Determine the (X, Y) coordinate at the center of the cell enclosing the given text.  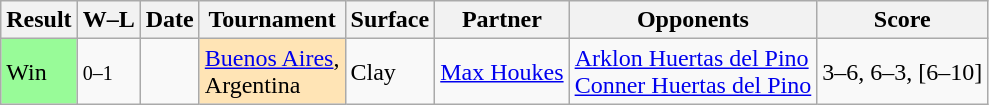
0–1 (108, 72)
Arklon Huertas del Pino Conner Huertas del Pino (693, 72)
Result (39, 20)
Surface (390, 20)
Buenos Aires, Argentina (272, 72)
Score (902, 20)
Win (39, 72)
Opponents (693, 20)
W–L (108, 20)
3–6, 6–3, [6–10] (902, 72)
Tournament (272, 20)
Date (170, 20)
Max Houkes (502, 72)
Partner (502, 20)
Clay (390, 72)
